Output the [X, Y] coordinate of the center of the cell containing the given text.  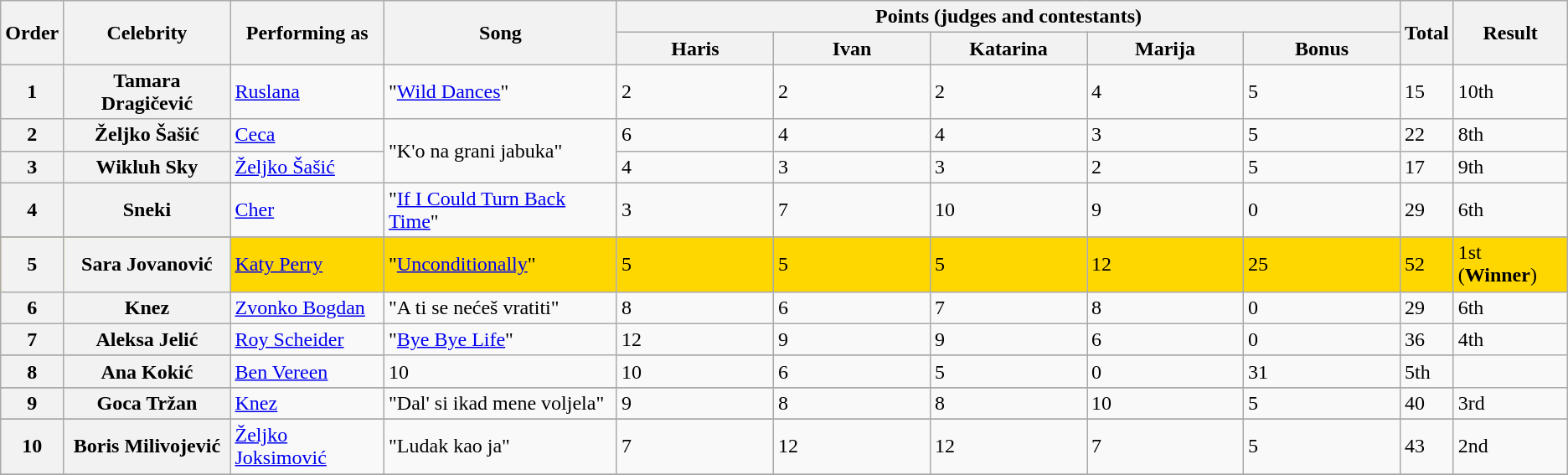
Bonus [1322, 49]
9th [1510, 167]
4th [1510, 339]
Ana Kokić [147, 371]
1st (Winner) [1510, 265]
"Unconditionally" [500, 265]
"If I Could Turn Back Time" [500, 209]
Roy Scheider [307, 339]
43 [1427, 446]
Zvonko Bogdan [307, 307]
Katy Perry [307, 265]
"Bye Bye Life" [500, 339]
Performing as [307, 33]
Result [1510, 33]
Ben Vereen [307, 371]
3rd [1510, 403]
10th [1510, 92]
"Wild Dances" [500, 92]
25 [1322, 265]
"Ludak kao ja" [500, 446]
"A ti se nećeš vratiti" [500, 307]
Order [32, 33]
Goca Tržan [147, 403]
36 [1427, 339]
Aleksa Jelić [147, 339]
Boris Milivojević [147, 446]
Haris [695, 49]
Ivan [851, 49]
Song [500, 33]
31 [1322, 371]
Sara Jovanović [147, 265]
Ruslana [307, 92]
2nd [1510, 446]
"K'o na grani jabuka" [500, 151]
Cher [307, 209]
Sneki [147, 209]
17 [1427, 167]
Wikluh Sky [147, 167]
52 [1427, 265]
Points (judges and contestants) [1008, 17]
Marija [1166, 49]
40 [1427, 403]
22 [1427, 135]
Ceca [307, 135]
5th [1427, 371]
8th [1510, 135]
1 [32, 92]
Tamara Dragičević [147, 92]
15 [1427, 92]
Željko Joksimović [307, 446]
Total [1427, 33]
Celebrity [147, 33]
"Dal' si ikad mene voljela" [500, 403]
Katarina [1008, 49]
